Find where the given text appears and provide that cell's center as [X, Y] coordinate. 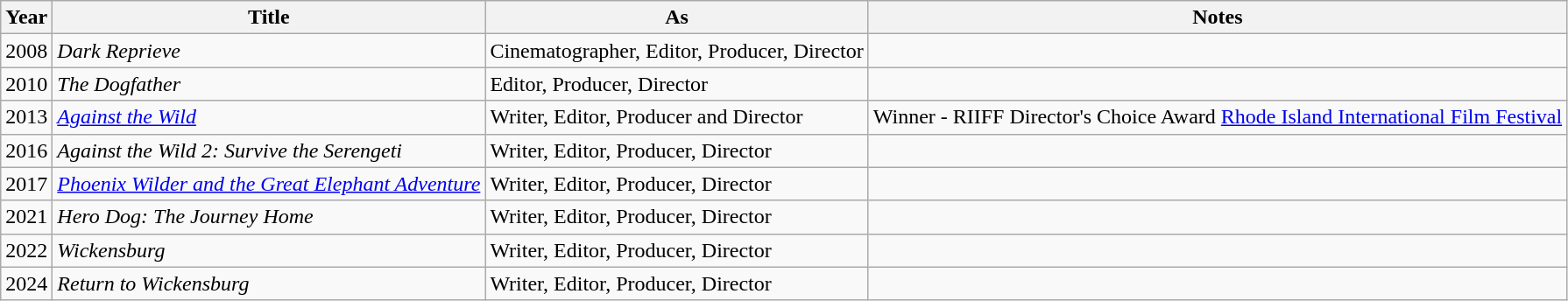
Year [26, 17]
The Dogfather [269, 84]
Notes [1218, 17]
Dark Reprieve [269, 51]
2010 [26, 84]
2021 [26, 217]
Cinematographer, Editor, Producer, Director [676, 51]
2024 [26, 283]
Return to Wickensburg [269, 283]
Winner - RIIFF Director's Choice Award Rhode Island International Film Festival [1218, 117]
Wickensburg [269, 250]
2016 [26, 150]
2022 [26, 250]
Title [269, 17]
2013 [26, 117]
Phoenix Wilder and the Great Elephant Adventure [269, 184]
Hero Dog: The Journey Home [269, 217]
As [676, 17]
Writer, Editor, Producer and Director [676, 117]
Against the Wild [269, 117]
2008 [26, 51]
2017 [26, 184]
Against the Wild 2: Survive the Serengeti [269, 150]
Editor, Producer, Director [676, 84]
